From the cell containing the given text, extract its center point as [X, Y] coordinate. 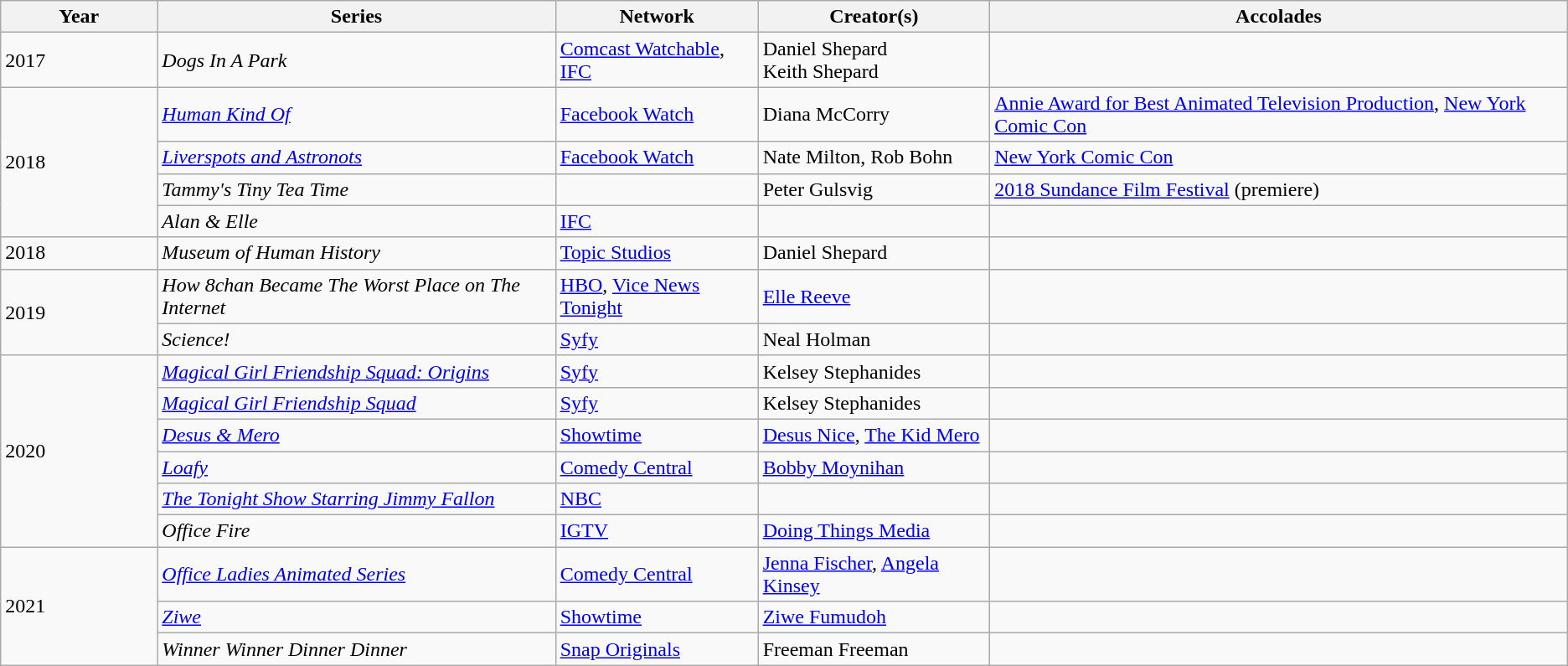
The Tonight Show Starring Jimmy Fallon [357, 499]
Winner Winner Dinner Dinner [357, 649]
Neal Holman [874, 339]
Jenna Fischer, Angela Kinsey [874, 575]
IFC [657, 221]
Ziwe Fumudoh [874, 617]
Annie Award for Best Animated Television Production, New York Comic Con [1279, 114]
Nate Milton, Rob Bohn [874, 157]
Ziwe [357, 617]
Year [79, 17]
Desus Nice, The Kid Mero [874, 435]
Daniel Shepard [874, 253]
Office Fire [357, 531]
2021 [79, 607]
How 8chan Became The Worst Place on The Internet [357, 297]
New York Comic Con [1279, 157]
Tammy's Tiny Tea Time [357, 189]
Magical Girl Friendship Squad [357, 403]
IGTV [657, 531]
Liverspots and Astronots [357, 157]
Office Ladies Animated Series [357, 575]
Magical Girl Friendship Squad: Origins [357, 371]
Comcast Watchable, IFC [657, 60]
Freeman Freeman [874, 649]
Network [657, 17]
Series [357, 17]
Accolades [1279, 17]
NBC [657, 499]
2017 [79, 60]
Human Kind Of [357, 114]
Science! [357, 339]
Alan & Elle [357, 221]
Diana McCorry [874, 114]
Dogs In A Park [357, 60]
HBO, Vice News Tonight [657, 297]
Peter Gulsvig [874, 189]
Doing Things Media [874, 531]
Elle Reeve [874, 297]
Museum of Human History [357, 253]
Bobby Moynihan [874, 467]
Snap Originals [657, 649]
2019 [79, 312]
Desus & Mero [357, 435]
Loafy [357, 467]
Topic Studios [657, 253]
Creator(s) [874, 17]
2020 [79, 451]
Daniel Shepard Keith Shepard [874, 60]
2018 Sundance Film Festival (premiere) [1279, 189]
